Search for the cell housing the specified text and yield its (x, y) center coordinate. 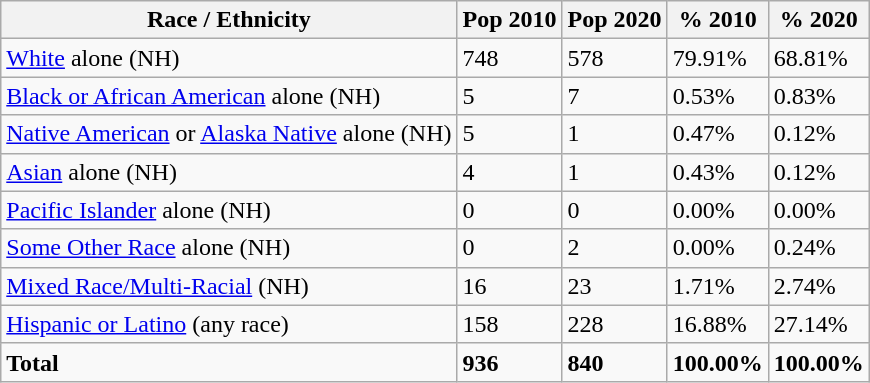
936 (510, 362)
Mixed Race/Multi-Racial (NH) (229, 286)
% 2010 (718, 20)
228 (614, 324)
0.53% (718, 96)
7 (614, 96)
White alone (NH) (229, 58)
Native American or Alaska Native alone (NH) (229, 134)
79.91% (718, 58)
0.47% (718, 134)
23 (614, 286)
4 (510, 172)
Pop 2010 (510, 20)
748 (510, 58)
% 2020 (818, 20)
2.74% (818, 286)
0.24% (818, 248)
Black or African American alone (NH) (229, 96)
27.14% (818, 324)
578 (614, 58)
Total (229, 362)
16 (510, 286)
16.88% (718, 324)
68.81% (818, 58)
0.83% (818, 96)
840 (614, 362)
Some Other Race alone (NH) (229, 248)
0.43% (718, 172)
Hispanic or Latino (any race) (229, 324)
158 (510, 324)
1.71% (718, 286)
Race / Ethnicity (229, 20)
Asian alone (NH) (229, 172)
2 (614, 248)
Pacific Islander alone (NH) (229, 210)
Pop 2020 (614, 20)
